Detect which cell encompasses the target text, then output its (x, y) center coordinate. 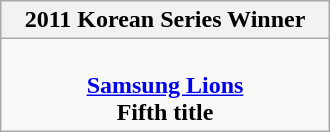
Samsung LionsFifth title (165, 85)
2011 Korean Series Winner (165, 20)
